Detect which cell encompasses the target text, then output its [X, Y] center coordinate. 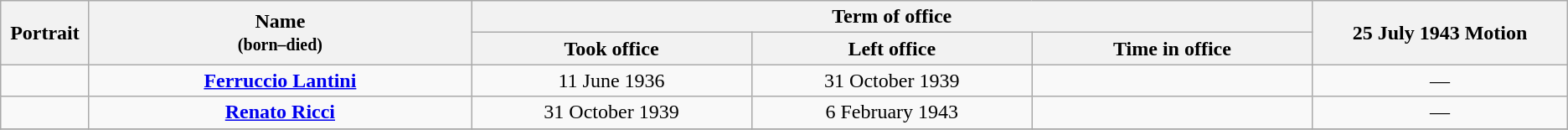
Took office [611, 49]
Term of office [892, 17]
11 June 1936 [611, 81]
Renato Ricci [280, 112]
Ferruccio Lantini [280, 81]
Portrait [45, 33]
6 February 1943 [891, 112]
Time in office [1173, 49]
25 July 1943 Motion [1440, 33]
Name(born–died) [280, 33]
Left office [891, 49]
